Find where the given text appears and provide that cell's center as [x, y] coordinate. 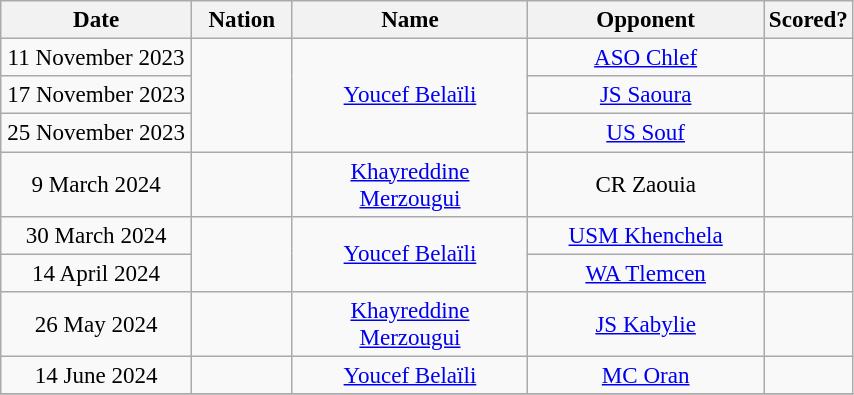
Scored? [809, 20]
26 May 2024 [96, 324]
30 March 2024 [96, 236]
Date [96, 20]
14 April 2024 [96, 273]
CR Zaouia [646, 184]
US Souf [646, 133]
JS Saoura [646, 95]
MC Oran [646, 376]
Name [410, 20]
9 March 2024 [96, 184]
WA Tlemcen [646, 273]
JS Kabylie [646, 324]
25 November 2023 [96, 133]
14 June 2024 [96, 376]
11 November 2023 [96, 58]
17 November 2023 [96, 95]
Opponent [646, 20]
Nation [242, 20]
ASO Chlef [646, 58]
USM Khenchela [646, 236]
